Determine the (x, y) coordinate at the center of the cell enclosing the given text.  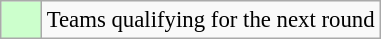
Teams qualifying for the next round (210, 20)
